Return [x, y] of the center of cell containing provided text 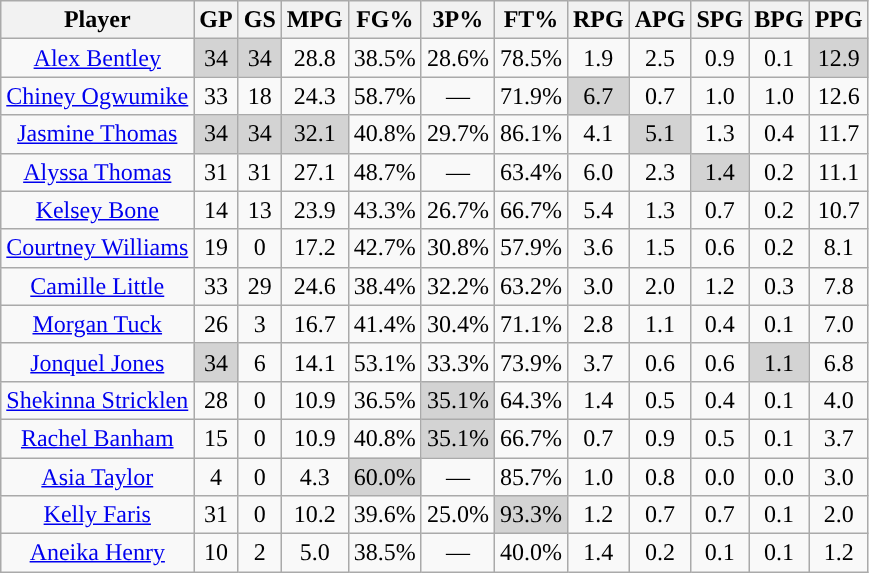
4.3 [314, 477]
7.8 [838, 286]
Alex Bentley [98, 58]
5.1 [660, 134]
6.7 [598, 96]
5.0 [314, 553]
24.3 [314, 96]
12.6 [838, 96]
86.1% [530, 134]
18 [260, 96]
8.1 [838, 248]
13 [260, 210]
48.7% [384, 172]
17.2 [314, 248]
Kelsey Bone [98, 210]
29 [260, 286]
64.3% [530, 400]
38.4% [384, 286]
63.2% [530, 286]
29.7% [458, 134]
MPG [314, 20]
11.1 [838, 172]
33.3% [458, 362]
6.0 [598, 172]
25.0% [458, 515]
43.3% [384, 210]
40.0% [530, 553]
Camille Little [98, 286]
11.7 [838, 134]
71.9% [530, 96]
24.6 [314, 286]
Aneika Henry [98, 553]
PPG [838, 20]
36.5% [384, 400]
1.5 [660, 248]
Kelly Faris [98, 515]
Morgan Tuck [98, 324]
71.1% [530, 324]
28.6% [458, 58]
85.7% [530, 477]
APG [660, 20]
2.5 [660, 58]
63.4% [530, 172]
Chiney Ogwumike [98, 96]
73.9% [530, 362]
2.8 [598, 324]
10.2 [314, 515]
1.9 [598, 58]
42.7% [384, 248]
Courtney Williams [98, 248]
FT% [530, 20]
39.6% [384, 515]
Alyssa Thomas [98, 172]
53.1% [384, 362]
BPG [779, 20]
15 [216, 438]
Player [98, 20]
4.0 [838, 400]
Asia Taylor [98, 477]
19 [216, 248]
GS [260, 20]
GP [216, 20]
28.8 [314, 58]
RPG [598, 20]
5.4 [598, 210]
28 [216, 400]
78.5% [530, 58]
0.8 [660, 477]
SPG [720, 20]
27.1 [314, 172]
7.0 [838, 324]
26 [216, 324]
57.9% [530, 248]
Jonquel Jones [98, 362]
2 [260, 553]
58.7% [384, 96]
10 [216, 553]
93.3% [530, 515]
12.9 [838, 58]
30.4% [458, 324]
16.7 [314, 324]
FG% [384, 20]
6.8 [838, 362]
14 [216, 210]
Jasmine Thomas [98, 134]
14.1 [314, 362]
32.1 [314, 134]
41.4% [384, 324]
32.2% [458, 286]
4 [216, 477]
23.9 [314, 210]
10.7 [838, 210]
4.1 [598, 134]
6 [260, 362]
30.8% [458, 248]
2.3 [660, 172]
Rachel Banham [98, 438]
0.3 [779, 286]
3P% [458, 20]
Shekinna Stricklen [98, 400]
60.0% [384, 477]
26.7% [458, 210]
3 [260, 324]
3.6 [598, 248]
